Return the (X, Y) coordinate for the center point of the cell that contains the specified text.  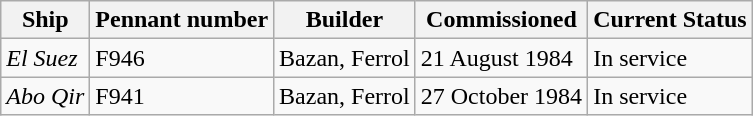
Commissioned (501, 20)
El Suez (46, 58)
21 August 1984 (501, 58)
Ship (46, 20)
Current Status (670, 20)
F941 (182, 96)
27 October 1984 (501, 96)
Pennant number (182, 20)
F946 (182, 58)
Abo Qir (46, 96)
Builder (345, 20)
